Provide the [X, Y] coordinate of the cell's center where the given text is located.  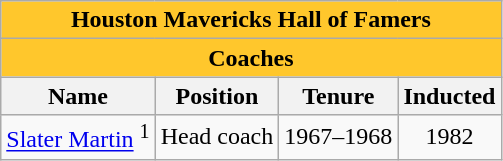
1967–1968 [338, 138]
Head coach [217, 138]
Coaches [251, 58]
Tenure [338, 96]
Inducted [450, 96]
Name [78, 96]
Houston Mavericks Hall of Famers [251, 20]
1982 [450, 138]
Slater Martin 1 [78, 138]
Position [217, 96]
